Locate the cell with the specified text and output its [x, y] center coordinate. 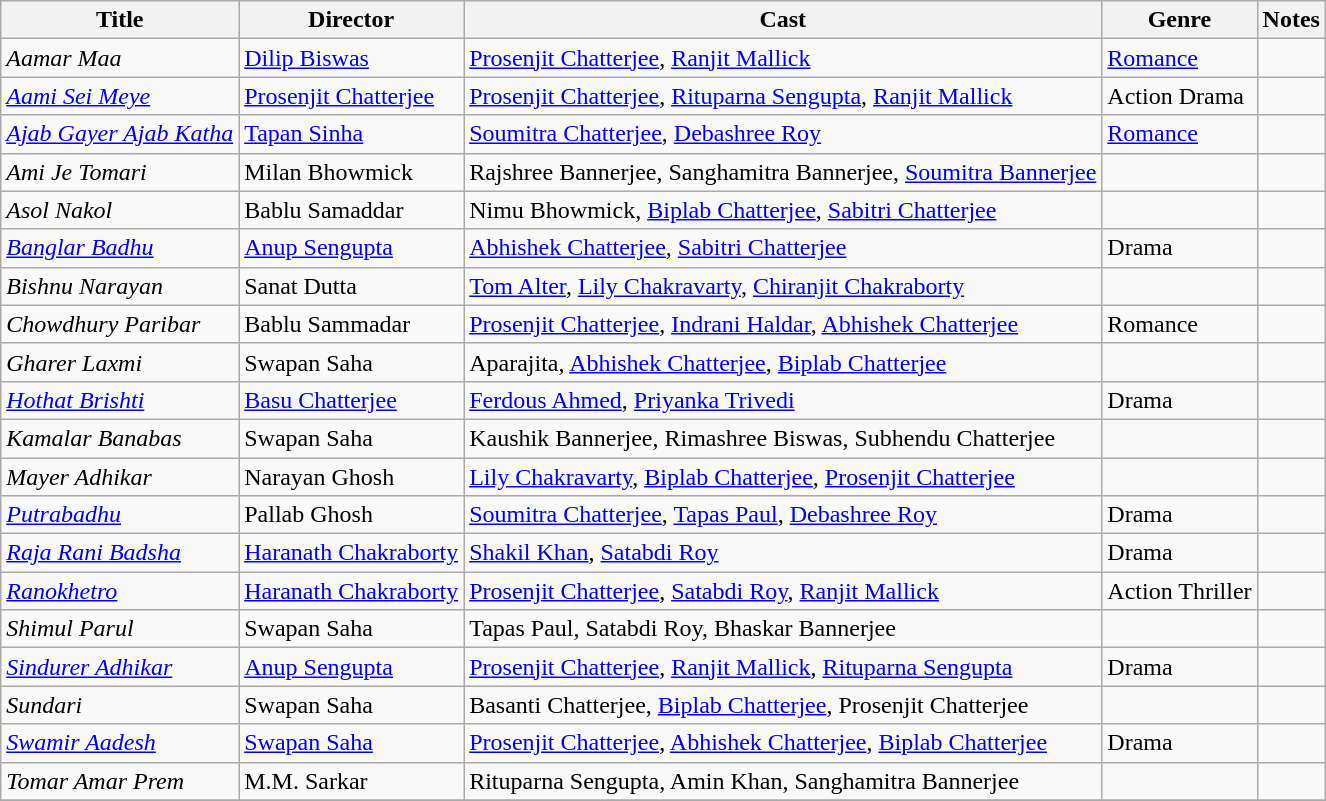
Bablu Samaddar [352, 210]
Tomar Amar Prem [120, 781]
M.M. Sarkar [352, 781]
Kamalar Banabas [120, 438]
Chowdhury Paribar [120, 324]
Prosenjit Chatterjee, Ranjit Mallick [783, 58]
Prosenjit Chatterjee [352, 96]
Banglar Badhu [120, 248]
Genre [1180, 20]
Gharer Laxmi [120, 362]
Bablu Sammadar [352, 324]
Abhishek Chatterjee, Sabitri Chatterjee [783, 248]
Director [352, 20]
Prosenjit Chatterjee, Rituparna Sengupta, Ranjit Mallick [783, 96]
Rituparna Sengupta, Amin Khan, Sanghamitra Bannerjee [783, 781]
Sindurer Adhikar [120, 667]
Ferdous Ahmed, Priyanka Trivedi [783, 400]
Ajab Gayer Ajab Katha [120, 134]
Milan Bhowmick [352, 172]
Raja Rani Badsha [120, 553]
Action Drama [1180, 96]
Narayan Ghosh [352, 477]
Ranokhetro [120, 591]
Aamar Maa [120, 58]
Sanat Dutta [352, 286]
Swamir Aadesh [120, 743]
Soumitra Chatterjee, Debashree Roy [783, 134]
Bishnu Narayan [120, 286]
Kaushik Bannerjee, Rimashree Biswas, Subhendu Chatterjee [783, 438]
Aparajita, Abhishek Chatterjee, Biplab Chatterjee [783, 362]
Basu Chatterjee [352, 400]
Mayer Adhikar [120, 477]
Tapan Sinha [352, 134]
Dilip Biswas [352, 58]
Hothat Brishti [120, 400]
Tom Alter, Lily Chakravarty, Chiranjit Chakraborty [783, 286]
Action Thriller [1180, 591]
Asol Nakol [120, 210]
Rajshree Bannerjee, Sanghamitra Bannerjee, Soumitra Bannerjee [783, 172]
Cast [783, 20]
Putrabadhu [120, 515]
Prosenjit Chatterjee, Abhishek Chatterjee, Biplab Chatterjee [783, 743]
Prosenjit Chatterjee, Indrani Haldar, Abhishek Chatterjee [783, 324]
Title [120, 20]
Ami Je Tomari [120, 172]
Soumitra Chatterjee, Tapas Paul, Debashree Roy [783, 515]
Nimu Bhowmick, Biplab Chatterjee, Sabitri Chatterjee [783, 210]
Prosenjit Chatterjee, Satabdi Roy, Ranjit Mallick [783, 591]
Tapas Paul, Satabdi Roy, Bhaskar Bannerjee [783, 629]
Basanti Chatterjee, Biplab Chatterjee, Prosenjit Chatterjee [783, 705]
Sundari [120, 705]
Pallab Ghosh [352, 515]
Aami Sei Meye [120, 96]
Lily Chakravarty, Biplab Chatterjee, Prosenjit Chatterjee [783, 477]
Notes [1291, 20]
Shimul Parul [120, 629]
Shakil Khan, Satabdi Roy [783, 553]
Prosenjit Chatterjee, Ranjit Mallick, Rituparna Sengupta [783, 667]
